Locate the cell with the specified text and output its (x, y) center coordinate. 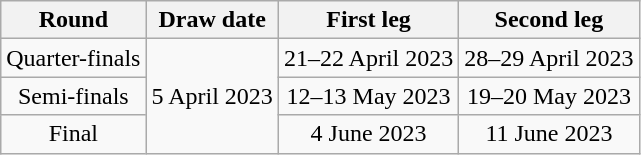
Draw date (212, 20)
Semi-finals (74, 96)
Final (74, 134)
11 June 2023 (549, 134)
12–13 May 2023 (368, 96)
21–22 April 2023 (368, 58)
4 June 2023 (368, 134)
Round (74, 20)
Quarter-finals (74, 58)
5 April 2023 (212, 96)
28–29 April 2023 (549, 58)
19–20 May 2023 (549, 96)
First leg (368, 20)
Second leg (549, 20)
